Output the (X, Y) coordinate of the center of the cell containing the given text.  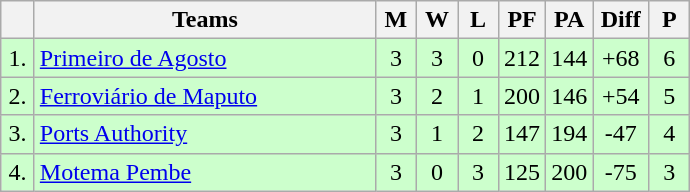
Diff (621, 20)
+68 (621, 58)
1. (18, 58)
147 (522, 134)
+54 (621, 96)
Ferroviário de Maputo (204, 96)
Teams (204, 20)
P (670, 20)
Ports Authority (204, 134)
W (436, 20)
L (478, 20)
2. (18, 96)
PF (522, 20)
5 (670, 96)
4. (18, 172)
-47 (621, 134)
212 (522, 58)
Motema Pembe (204, 172)
144 (570, 58)
M (396, 20)
3. (18, 134)
6 (670, 58)
146 (570, 96)
194 (570, 134)
PA (570, 20)
4 (670, 134)
125 (522, 172)
Primeiro de Agosto (204, 58)
-75 (621, 172)
